Detect which cell encompasses the target text, then output its (x, y) center coordinate. 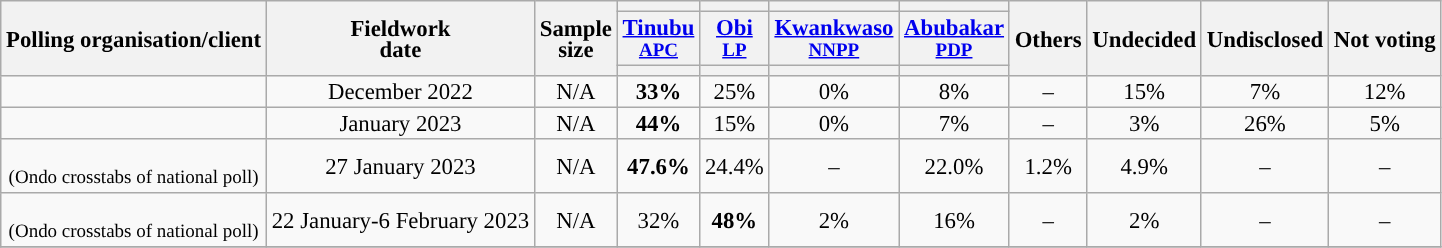
8% (954, 92)
AbubakarPDP (954, 39)
24.4% (734, 166)
48% (734, 221)
44% (658, 124)
12% (1384, 92)
25% (734, 92)
Others (1048, 38)
26% (1264, 124)
33% (658, 92)
ObiLP (734, 39)
January 2023 (400, 124)
Samplesize (576, 38)
KwankwasoNNPP (834, 39)
22 January-6 February 2023 (400, 221)
27 January 2023 (400, 166)
Undecided (1144, 38)
4.9% (1144, 166)
TinubuAPC (658, 39)
5% (1384, 124)
Not voting (1384, 38)
December 2022 (400, 92)
Undisclosed (1264, 38)
3% (1144, 124)
16% (954, 221)
47.6% (658, 166)
1.2% (1048, 166)
Fieldworkdate (400, 38)
Polling organisation/client (134, 38)
32% (658, 221)
22.0% (954, 166)
